For the text-containing cell, return its midpoint in (X, Y) coordinate format. 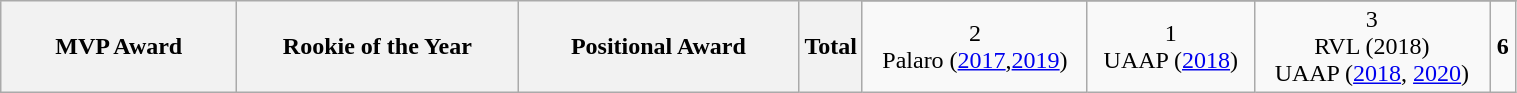
3RVL (2018) UAAP (2018, 2020) (1372, 47)
2 Palaro (2017,2019) (974, 47)
MVP Award (119, 47)
6 (1503, 47)
Total (831, 47)
Positional Award (658, 47)
Rookie of the Year (378, 47)
1 UAAP (2018) (1170, 47)
